From the cell containing the given text, extract its center point as (X, Y) coordinate. 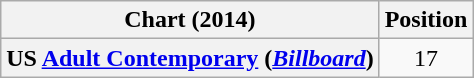
17 (426, 58)
US Adult Contemporary (Billboard) (190, 58)
Chart (2014) (190, 20)
Position (426, 20)
